Return the (X, Y) coordinate for the center point of the cell that contains the specified text.  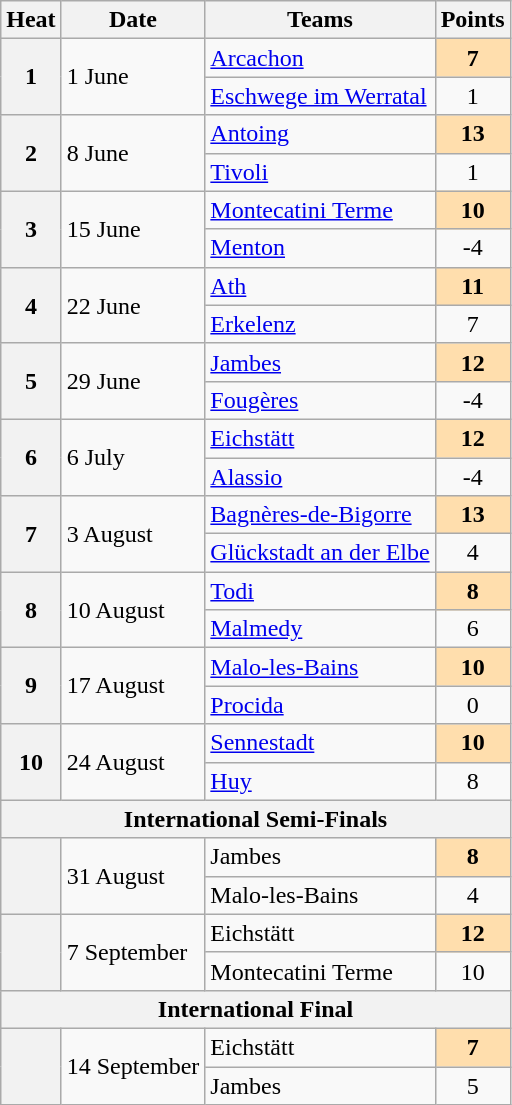
2 (31, 153)
Teams (320, 20)
Todi (320, 591)
International Final (256, 1009)
Erkelenz (320, 324)
6 July (133, 457)
Tivoli (320, 172)
7 September (133, 952)
Fougères (320, 400)
Sennestadt (320, 743)
3 (31, 229)
0 (472, 705)
31 August (133, 876)
Glückstadt an der Elbe (320, 553)
29 June (133, 381)
17 August (133, 686)
15 June (133, 229)
Malmedy (320, 629)
3 August (133, 534)
11 (472, 286)
Heat (31, 20)
Antoing (320, 134)
Ath (320, 286)
Date (133, 20)
Eschwege im Werratal (320, 96)
Huy (320, 781)
24 August (133, 762)
1 June (133, 77)
Bagnères-de-Bigorre (320, 515)
Alassio (320, 477)
10 August (133, 610)
22 June (133, 305)
9 (31, 686)
Procida (320, 705)
Arcachon (320, 58)
International Semi-Finals (256, 819)
Menton (320, 248)
8 June (133, 153)
Points (472, 20)
14 September (133, 1066)
